Determine the [X, Y] coordinate at the center of the cell enclosing the given text.  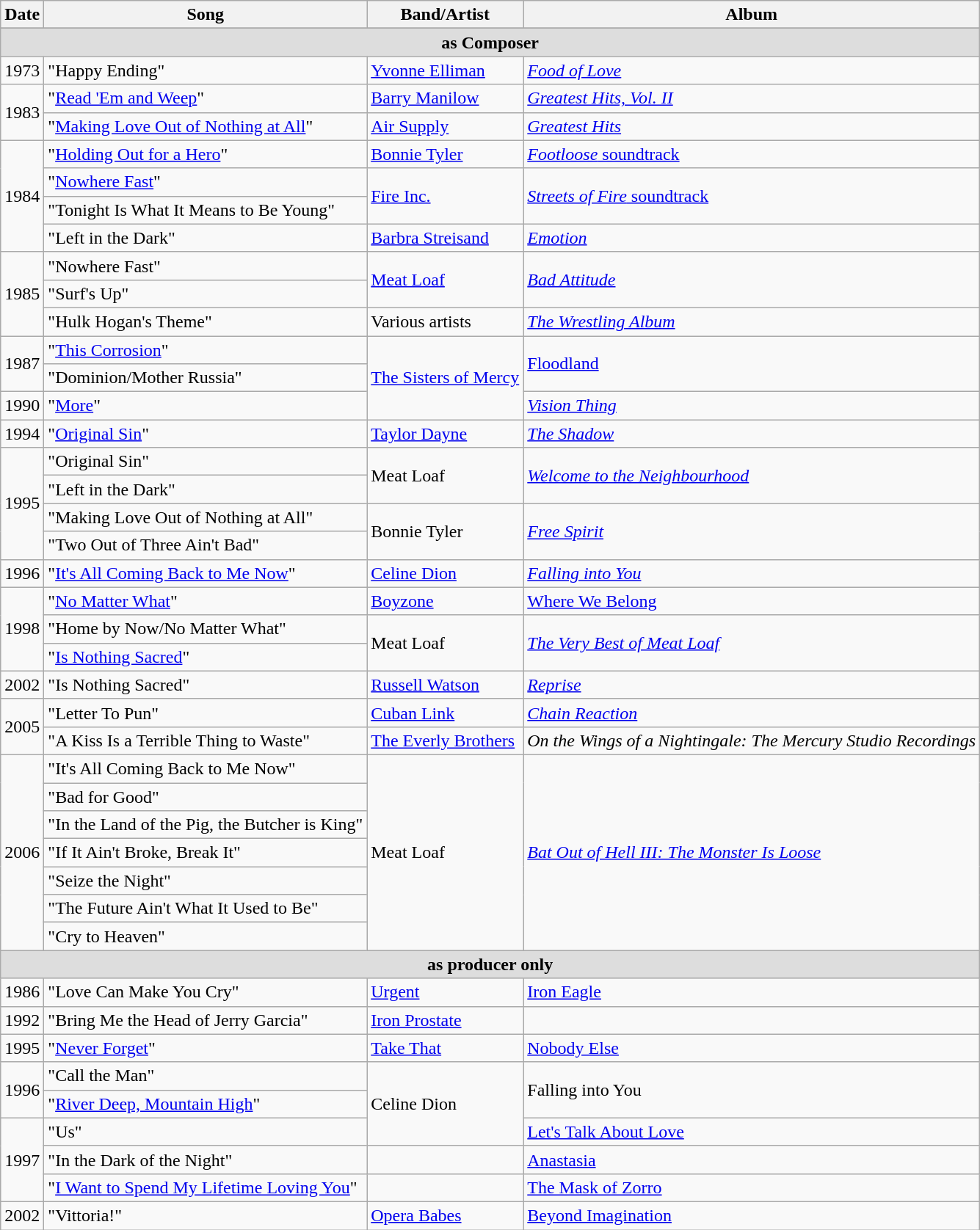
Date [22, 15]
The Very Best of Meat Loaf [752, 643]
Greatest Hits [752, 126]
1984 [22, 196]
On the Wings of a Nightingale: The Mercury Studio Recordings [752, 740]
1992 [22, 1020]
Opera Babes [445, 1215]
"If It Ain't Broke, Break It" [206, 853]
"Vittoria!" [206, 1215]
"No Matter What" [206, 601]
"In the Land of the Pig, the Butcher is King" [206, 825]
Barbra Streisand [445, 238]
"A Kiss Is a Terrible Thing to Waste" [206, 740]
1985 [22, 294]
Fire Inc. [445, 196]
Boyzone [445, 601]
Vision Thing [752, 406]
"In the Dark of the Night" [206, 1160]
The Everly Brothers [445, 740]
Reprise [752, 685]
The Wrestling Album [752, 321]
Iron Prostate [445, 1020]
"The Future Ain't What It Used to Be" [206, 909]
"This Corrosion" [206, 350]
"Bring Me the Head of Jerry Garcia" [206, 1020]
"Never Forget" [206, 1048]
Bat Out of Hell III: The Monster Is Loose [752, 852]
"Tonight Is What It Means to Be Young" [206, 210]
"Cry to Heaven" [206, 936]
"Happy Ending" [206, 70]
"Call the Man" [206, 1076]
"Seize the Night" [206, 881]
"Dominion/Mother Russia" [206, 378]
Air Supply [445, 126]
1994 [22, 434]
"Two Out of Three Ain't Bad" [206, 545]
Where We Belong [752, 601]
"Home by Now/No Matter What" [206, 629]
as producer only [490, 964]
Various artists [445, 321]
Let's Talk About Love [752, 1132]
"Bad for Good" [206, 796]
Anastasia [752, 1160]
1973 [22, 70]
"Hulk Hogan's Theme" [206, 321]
Band/Artist [445, 15]
"Read 'Em and Weep" [206, 98]
Cuban Link [445, 713]
"Letter To Pun" [206, 713]
1987 [22, 364]
Urgent [445, 992]
Iron Eagle [752, 992]
Bad Attitude [752, 280]
Russell Watson [445, 685]
1997 [22, 1160]
Emotion [752, 238]
Welcome to the Neighbourhood [752, 476]
1983 [22, 112]
"Holding Out for a Hero" [206, 154]
Beyond Imagination [752, 1215]
1998 [22, 629]
Floodland [752, 364]
Footloose soundtrack [752, 154]
"Surf's Up" [206, 294]
Take That [445, 1048]
Streets of Fire soundtrack [752, 196]
Song [206, 15]
Taylor Dayne [445, 434]
2005 [22, 727]
The Mask of Zorro [752, 1187]
2006 [22, 852]
"River Deep, Mountain High" [206, 1104]
as Composer [490, 43]
The Shadow [752, 434]
"More" [206, 406]
The Sisters of Mercy [445, 378]
Chain Reaction [752, 713]
"I Want to Spend My Lifetime Loving You" [206, 1187]
Free Spirit [752, 531]
"Us" [206, 1132]
1986 [22, 992]
Nobody Else [752, 1048]
Album [752, 15]
Barry Manilow [445, 98]
Food of Love [752, 70]
Greatest Hits, Vol. II [752, 98]
1990 [22, 406]
"Love Can Make You Cry" [206, 992]
Yvonne Elliman [445, 70]
